For the text-containing cell, return its midpoint in (X, Y) coordinate format. 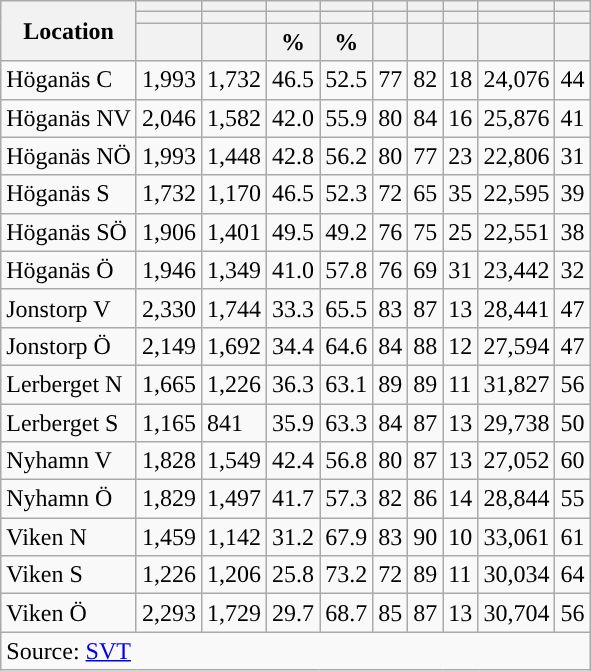
23 (460, 156)
841 (234, 423)
28,441 (516, 308)
1,142 (234, 537)
16 (460, 118)
49.2 (346, 232)
Jonstorp Ö (69, 346)
1,448 (234, 156)
1,946 (168, 270)
36.3 (294, 384)
2,330 (168, 308)
Höganäs SÖ (69, 232)
2,293 (168, 613)
44 (572, 80)
49.5 (294, 232)
52.3 (346, 194)
Höganäs Ö (69, 270)
1,206 (234, 575)
34.4 (294, 346)
22,551 (516, 232)
25,876 (516, 118)
24,076 (516, 80)
56.2 (346, 156)
Lerberget S (69, 423)
33.3 (294, 308)
1,497 (234, 499)
Höganäs NV (69, 118)
38 (572, 232)
2,149 (168, 346)
Jonstorp V (69, 308)
63.3 (346, 423)
Location (69, 31)
18 (460, 80)
50 (572, 423)
1,692 (234, 346)
1,349 (234, 270)
64 (572, 575)
2,046 (168, 118)
55.9 (346, 118)
65 (426, 194)
64.6 (346, 346)
1,828 (168, 461)
22,595 (516, 194)
29,738 (516, 423)
28,844 (516, 499)
1,401 (234, 232)
35 (460, 194)
30,034 (516, 575)
Nyhamn Ö (69, 499)
41 (572, 118)
1,829 (168, 499)
23,442 (516, 270)
60 (572, 461)
1,665 (168, 384)
42.0 (294, 118)
33,061 (516, 537)
61 (572, 537)
90 (426, 537)
1,170 (234, 194)
14 (460, 499)
56.8 (346, 461)
Höganäs NÖ (69, 156)
52.5 (346, 80)
Viken N (69, 537)
42.4 (294, 461)
63.1 (346, 384)
Höganäs C (69, 80)
22,806 (516, 156)
88 (426, 346)
Lerberget N (69, 384)
32 (572, 270)
1,165 (168, 423)
1,459 (168, 537)
31,827 (516, 384)
57.3 (346, 499)
41.7 (294, 499)
85 (390, 613)
67.9 (346, 537)
69 (426, 270)
35.9 (294, 423)
30,704 (516, 613)
Nyhamn V (69, 461)
29.7 (294, 613)
75 (426, 232)
27,594 (516, 346)
42.8 (294, 156)
Viken S (69, 575)
1,744 (234, 308)
68.7 (346, 613)
Source: SVT (296, 651)
10 (460, 537)
Höganäs S (69, 194)
86 (426, 499)
25 (460, 232)
55 (572, 499)
Viken Ö (69, 613)
31.2 (294, 537)
57.8 (346, 270)
1,906 (168, 232)
1,549 (234, 461)
25.8 (294, 575)
1,729 (234, 613)
1,582 (234, 118)
73.2 (346, 575)
27,052 (516, 461)
65.5 (346, 308)
39 (572, 194)
41.0 (294, 270)
12 (460, 346)
